For the text-containing cell, return its midpoint in (X, Y) coordinate format. 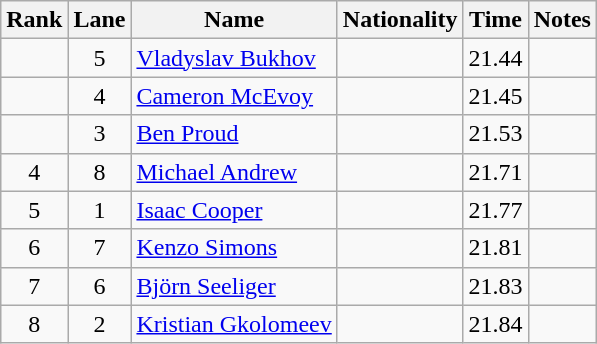
Nationality (400, 20)
Isaac Cooper (234, 210)
Lane (100, 20)
Rank (34, 20)
3 (100, 134)
21.77 (496, 210)
Cameron McEvoy (234, 96)
21.53 (496, 134)
21.84 (496, 324)
Michael Andrew (234, 172)
21.45 (496, 96)
Name (234, 20)
Time (496, 20)
21.81 (496, 248)
2 (100, 324)
21.44 (496, 58)
21.83 (496, 286)
Notes (562, 20)
21.71 (496, 172)
Vladyslav Bukhov (234, 58)
Kenzo Simons (234, 248)
Björn Seeliger (234, 286)
Kristian Gkolomeev (234, 324)
Ben Proud (234, 134)
1 (100, 210)
